Scan for the cell matching the given text and deliver its (x, y) coordinate at center. 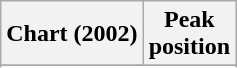
Peakposition (189, 34)
Chart (2002) (72, 34)
